Identify which cell holds the provided text, then report its [X, Y] central coordinate. 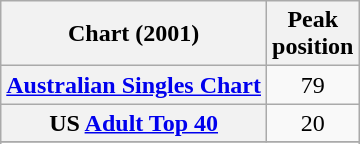
79 [313, 85]
Chart (2001) [134, 34]
Peakposition [313, 34]
Australian Singles Chart [134, 85]
US Adult Top 40 [134, 123]
20 [313, 123]
